From the cell containing the given text, extract its center point as (X, Y) coordinate. 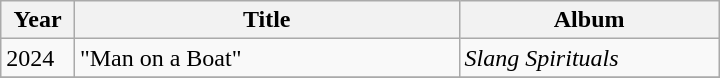
"Man on a Boat" (266, 58)
Slang Spirituals (589, 58)
Year (38, 20)
2024 (38, 58)
Album (589, 20)
Title (266, 20)
